For the text-containing cell, return its midpoint in (X, Y) coordinate format. 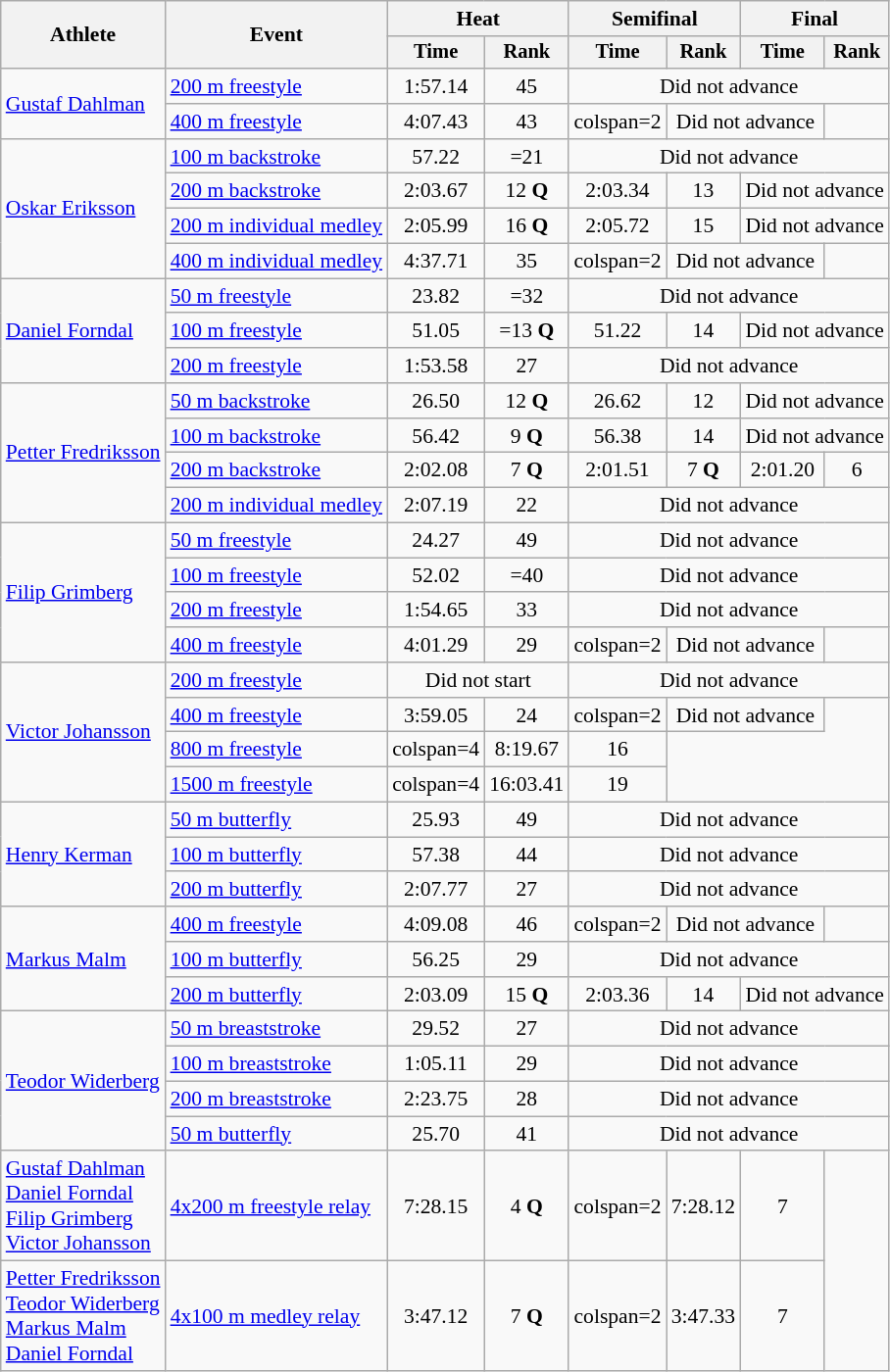
Semifinal (655, 19)
44 (526, 855)
46 (526, 924)
24.27 (435, 541)
4:09.08 (435, 924)
Petter Fredriksson (83, 453)
Daniel Forndal (83, 331)
Teodor Widerberg (83, 1081)
43 (526, 122)
28 (526, 1100)
56.42 (435, 436)
1:53.58 (435, 366)
4x200 m freestyle relay (276, 1206)
2:05.72 (618, 226)
=13 Q (526, 331)
45 (526, 86)
26.50 (435, 401)
2:03.36 (618, 995)
57.38 (435, 855)
100 m breaststroke (276, 1064)
Did not start (478, 680)
Victor Johansson (83, 732)
57.22 (435, 157)
Petter FredrikssonTeodor WiderbergMarkus MalmDaniel Forndal (83, 1316)
15 Q (526, 995)
4 Q (526, 1206)
6 (857, 470)
26.62 (618, 401)
1:54.65 (435, 611)
16 (618, 750)
Filip Grimberg (83, 593)
4:01.29 (435, 645)
3:47.33 (704, 1316)
12 (704, 401)
51.05 (435, 331)
35 (526, 262)
Oskar Eriksson (83, 209)
16:03.41 (526, 785)
41 (526, 1134)
33 (526, 611)
Gustaf Dahlman (83, 104)
2:07.77 (435, 890)
51.22 (618, 331)
Heat (478, 19)
25.70 (435, 1134)
50 m backstroke (276, 401)
22 (526, 506)
2:03.67 (435, 191)
13 (704, 191)
2:01.51 (618, 470)
Markus Malm (83, 958)
7:28.15 (435, 1206)
7:28.12 (704, 1206)
1500 m freestyle (276, 785)
50 m breaststroke (276, 1029)
8:19.67 (526, 750)
2:03.34 (618, 191)
1:57.14 (435, 86)
Athlete (83, 35)
Gustaf DahlmanDaniel ForndalFilip GrimbergVictor Johansson (83, 1206)
23.82 (435, 296)
2:02.08 (435, 470)
400 m individual medley (276, 262)
16 Q (526, 226)
1:05.11 (435, 1064)
4:07.43 (435, 122)
Henry Kerman (83, 855)
3:47.12 (435, 1316)
Event (276, 35)
=32 (526, 296)
800 m freestyle (276, 750)
4x100 m medley relay (276, 1316)
=40 (526, 575)
24 (526, 715)
200 m breaststroke (276, 1100)
=21 (526, 157)
15 (704, 226)
4:37.71 (435, 262)
25.93 (435, 820)
29.52 (435, 1029)
Final (815, 19)
19 (618, 785)
2:07.19 (435, 506)
56.25 (435, 959)
3:59.05 (435, 715)
2:05.99 (435, 226)
9 Q (526, 436)
2:23.75 (435, 1100)
52.02 (435, 575)
2:03.09 (435, 995)
2:01.20 (782, 470)
56.38 (618, 436)
